Identify which cell holds the provided text, then report its [X, Y] central coordinate. 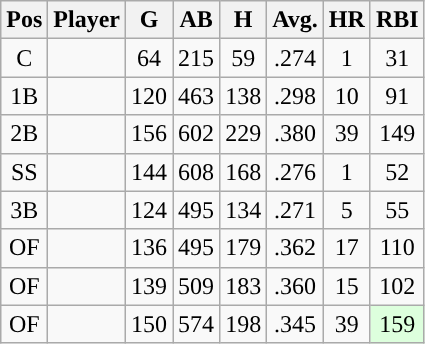
463 [196, 96]
5 [346, 210]
3B [24, 210]
15 [346, 286]
602 [196, 134]
Pos [24, 20]
G [150, 20]
198 [244, 324]
102 [397, 286]
156 [150, 134]
10 [346, 96]
139 [150, 286]
31 [397, 58]
183 [244, 286]
91 [397, 96]
136 [150, 248]
AB [196, 20]
.298 [296, 96]
120 [150, 96]
159 [397, 324]
168 [244, 172]
55 [397, 210]
.274 [296, 58]
17 [346, 248]
.362 [296, 248]
149 [397, 134]
215 [196, 58]
.271 [296, 210]
1B [24, 96]
.345 [296, 324]
HR [346, 20]
138 [244, 96]
Player [87, 20]
C [24, 58]
52 [397, 172]
509 [196, 286]
H [244, 20]
124 [150, 210]
608 [196, 172]
.276 [296, 172]
574 [196, 324]
SS [24, 172]
2B [24, 134]
179 [244, 248]
.360 [296, 286]
150 [150, 324]
59 [244, 58]
229 [244, 134]
64 [150, 58]
110 [397, 248]
134 [244, 210]
144 [150, 172]
Avg. [296, 20]
.380 [296, 134]
RBI [397, 20]
